From the cell containing the given text, extract its center point as (X, Y) coordinate. 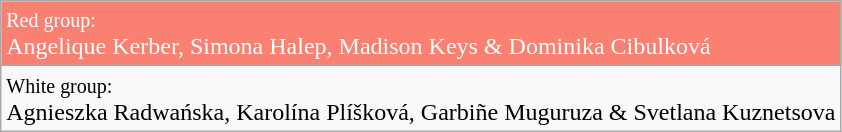
Red group:Angelique Kerber, Simona Halep, Madison Keys & Dominika Cibulková (421, 34)
White group: Agnieszka Radwańska, Karolína Plíšková, Garbiñe Muguruza & Svetlana Kuznetsova (421, 98)
